Return (x, y) of the center of cell containing provided text 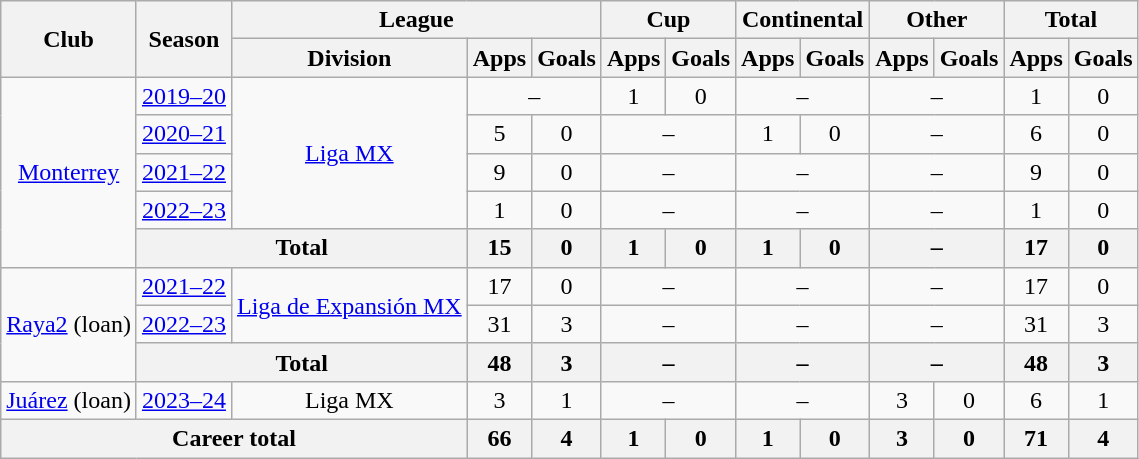
2019–20 (184, 96)
Monterrey (69, 172)
Other (937, 20)
2020–21 (184, 134)
Juárez (loan) (69, 400)
Cup (668, 20)
Division (349, 58)
Raya2 (loan) (69, 324)
Liga de Expansión MX (349, 305)
5 (499, 134)
Club (69, 39)
Season (184, 39)
Career total (234, 438)
66 (499, 438)
15 (499, 248)
2023–24 (184, 400)
League (416, 20)
71 (1036, 438)
Continental (803, 20)
